Return the [x, y] coordinate for the center point of the cell that contains the specified text.  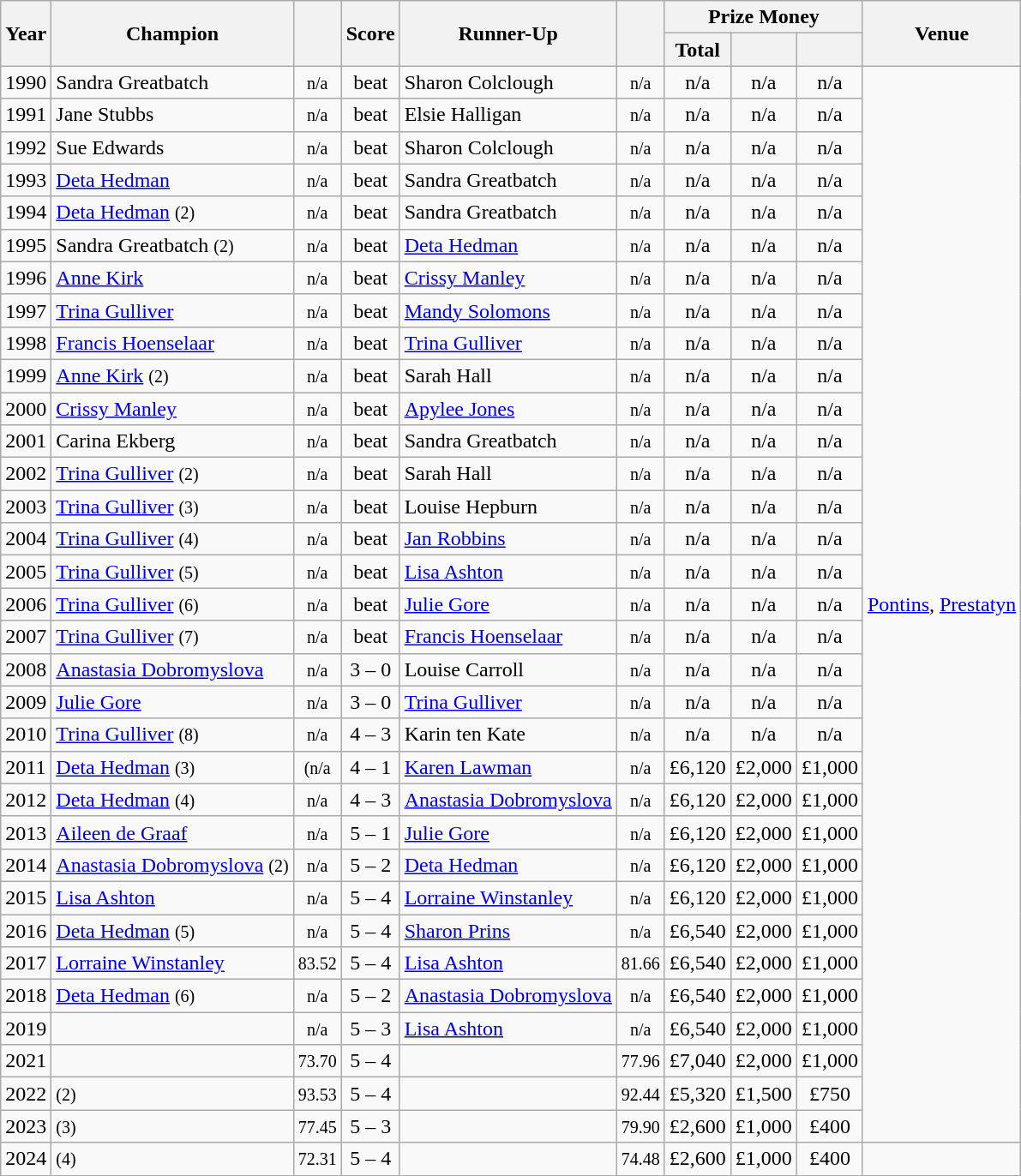
2008 [26, 669]
£5,320 [698, 1094]
Trina Gulliver (8) [172, 735]
2001 [26, 441]
2023 [26, 1126]
£7,040 [698, 1061]
(4) [172, 1159]
Trina Gulliver (3) [172, 507]
1992 [26, 147]
Year [26, 33]
74.48 [640, 1159]
4 – 1 [370, 767]
2015 [26, 897]
Deta Hedman (4) [172, 800]
£1,500 [763, 1094]
(n/a [317, 767]
Anne Kirk [172, 278]
Trina Gulliver (2) [172, 474]
79.90 [640, 1126]
Anne Kirk (2) [172, 375]
2007 [26, 637]
Deta Hedman (3) [172, 767]
77.45 [317, 1126]
2009 [26, 702]
2002 [26, 474]
5 – 1 [370, 832]
Trina Gulliver (7) [172, 637]
Prize Money [763, 17]
2004 [26, 539]
Champion [172, 33]
2010 [26, 735]
Sue Edwards [172, 147]
2005 [26, 572]
Jan Robbins [507, 539]
Apylee Jones [507, 409]
72.31 [317, 1159]
2018 [26, 996]
Trina Gulliver (6) [172, 604]
2024 [26, 1159]
Mandy Solomons [507, 310]
Sharon Prins [507, 930]
2019 [26, 1029]
Louise Carroll [507, 669]
93.53 [317, 1094]
Elsie Halligan [507, 115]
Deta Hedman (6) [172, 996]
1993 [26, 180]
Deta Hedman (5) [172, 930]
Deta Hedman (2) [172, 213]
73.70 [317, 1061]
1999 [26, 375]
(3) [172, 1126]
83.52 [317, 963]
£750 [830, 1094]
Trina Gulliver (5) [172, 572]
1996 [26, 278]
2017 [26, 963]
1995 [26, 245]
Karin ten Kate [507, 735]
92.44 [640, 1094]
2000 [26, 409]
2013 [26, 832]
Score [370, 33]
2021 [26, 1061]
1990 [26, 82]
2011 [26, 767]
Trina Gulliver (4) [172, 539]
Anastasia Dobromyslova (2) [172, 865]
2014 [26, 865]
1997 [26, 310]
1998 [26, 343]
Karen Lawman [507, 767]
2016 [26, 930]
77.96 [640, 1061]
2003 [26, 507]
Runner-Up [507, 33]
2022 [26, 1094]
1991 [26, 115]
Jane Stubbs [172, 115]
2012 [26, 800]
Aileen de Graaf [172, 832]
Sandra Greatbatch (2) [172, 245]
Venue [941, 33]
Louise Hepburn [507, 507]
Carina Ekberg [172, 441]
Pontins, Prestatyn [941, 604]
1994 [26, 213]
2006 [26, 604]
81.66 [640, 963]
(2) [172, 1094]
Total [698, 50]
